Extract the [X, Y] coordinate from the center of the cell holding the provided text.  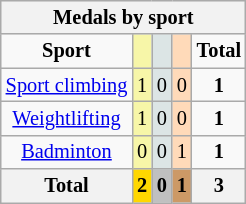
3 [219, 186]
Weightlifting [66, 118]
2 [142, 186]
Medals by sport [124, 17]
Sport [66, 51]
Sport climbing [66, 85]
Badminton [66, 152]
